Find where the given text appears and provide that cell's center as (x, y) coordinate. 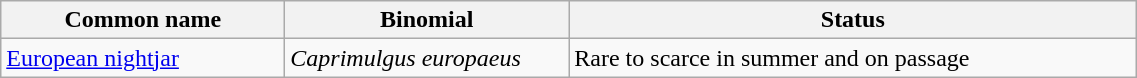
Status (853, 20)
Binomial (427, 20)
European nightjar (143, 58)
Common name (143, 20)
Rare to scarce in summer and on passage (853, 58)
Caprimulgus europaeus (427, 58)
